Output the [x, y] coordinate of the center of the cell containing the given text.  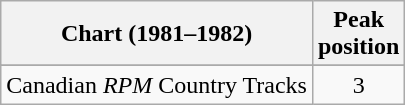
Chart (1981–1982) [157, 34]
3 [358, 85]
Canadian RPM Country Tracks [157, 85]
Peakposition [358, 34]
